Return [x, y] of the center of cell containing provided text 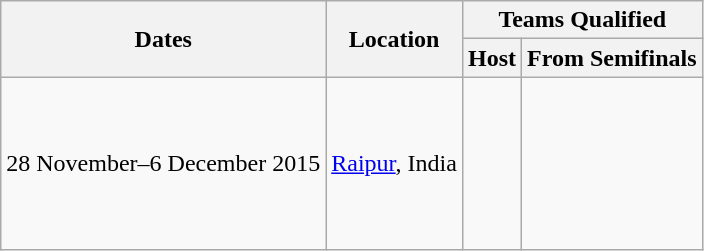
Teams Qualified [582, 20]
Location [394, 39]
Raipur, India [394, 164]
From Semifinals [612, 58]
28 November–6 December 2015 [164, 164]
Host [492, 58]
Dates [164, 39]
